Identify which cell holds the provided text, then report its (x, y) central coordinate. 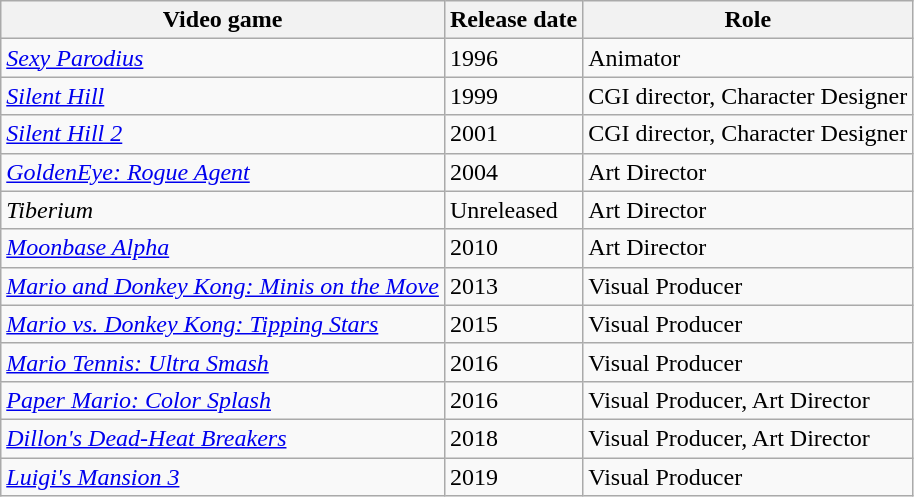
Animator (748, 58)
Tiberium (223, 210)
2015 (513, 324)
Dillon's Dead-Heat Breakers (223, 438)
2019 (513, 477)
2004 (513, 172)
Paper Mario: Color Splash (223, 400)
2001 (513, 134)
Release date (513, 20)
1999 (513, 96)
Video game (223, 20)
1996 (513, 58)
2018 (513, 438)
Moonbase Alpha (223, 248)
Mario Tennis: Ultra Smash (223, 362)
Silent Hill (223, 96)
2010 (513, 248)
Unreleased (513, 210)
Role (748, 20)
Mario and Donkey Kong: Minis on the Move (223, 286)
GoldenEye: Rogue Agent (223, 172)
Luigi's Mansion 3 (223, 477)
2013 (513, 286)
Sexy Parodius (223, 58)
Silent Hill 2 (223, 134)
Mario vs. Donkey Kong: Tipping Stars (223, 324)
